From the cell containing the given text, extract its center point as (x, y) coordinate. 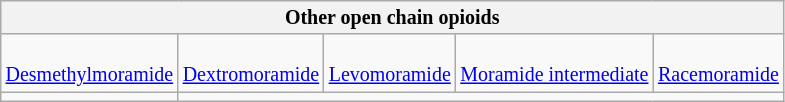
Racemoramide (718, 64)
Dextromoramide (251, 64)
Other open chain opioids (392, 18)
Desmethylmoramide (90, 64)
Moramide intermediate (555, 64)
Levomoramide (390, 64)
